Return (x, y) of the center of cell containing provided text 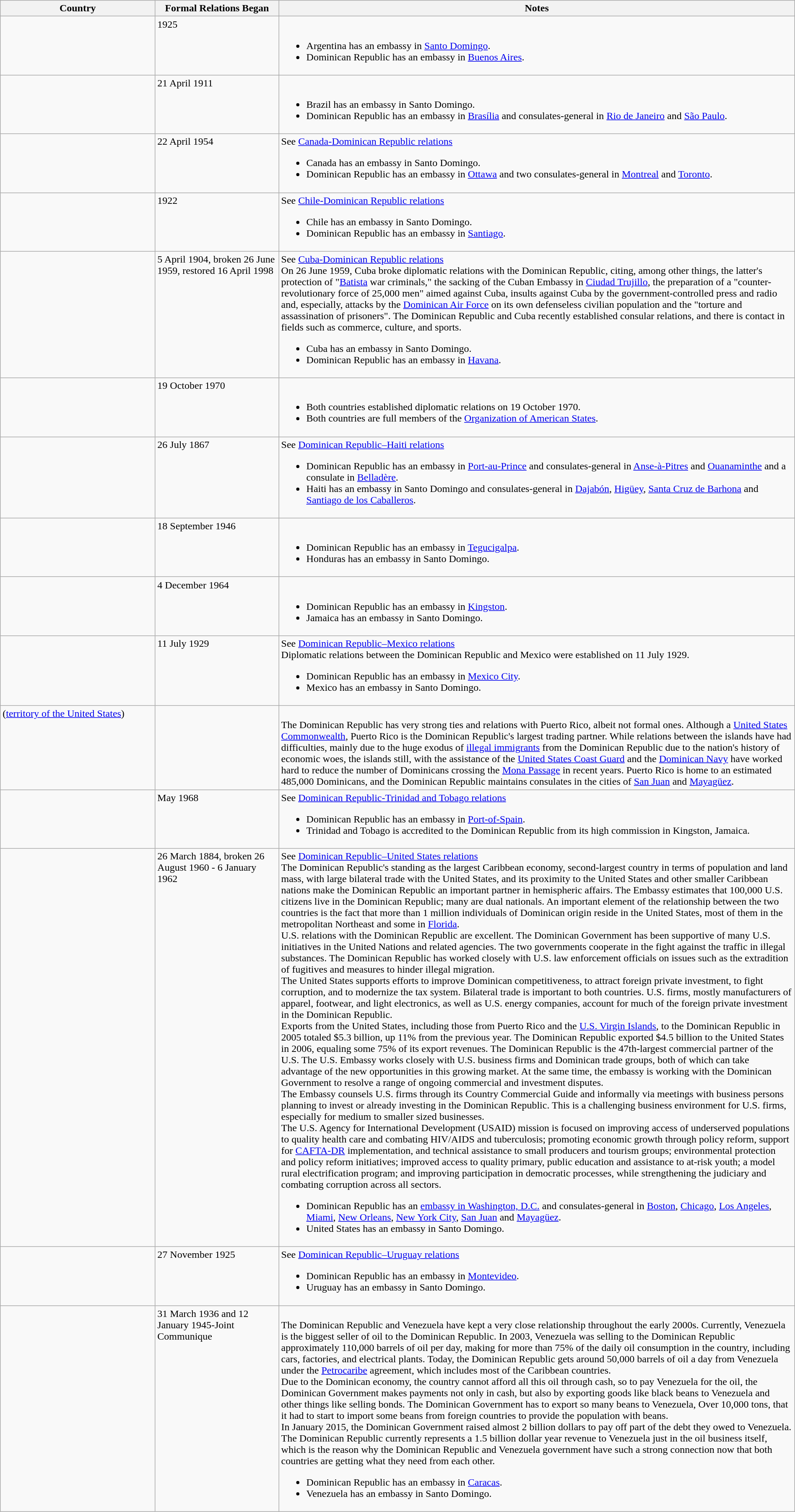
Country (78, 8)
Brazil has an embassy in Santo Domingo.Dominican Republic has an embassy in Brasília and consulates-general in Rio de Janeiro and São Paulo. (537, 104)
26 March 1884, broken 26 August 1960 - 6 January 1962 (217, 1048)
5 April 1904, broken 26 June 1959, restored 16 April 1998 (217, 315)
22 April 1954 (217, 163)
See Chile-Dominican Republic relationsChile has an embassy in Santo Domingo.Dominican Republic has an embassy in Santiago. (537, 222)
Notes (537, 8)
1925 (217, 46)
26 July 1867 (217, 477)
21 April 1911 (217, 104)
Dominican Republic has an embassy in Kingston.Jamaica has an embassy in Santo Domingo. (537, 606)
Both countries established diplomatic relations on 19 October 1970.Both countries are full members of the Organization of American States. (537, 407)
Argentina has an embassy in Santo Domingo.Dominican Republic has an embassy in Buenos Aires. (537, 46)
See Dominican Republic–Uruguay relationsDominican Republic has an embassy in Montevideo.Uruguay has an embassy in Santo Domingo. (537, 1276)
Dominican Republic has an embassy in Tegucigalpa.Honduras has an embassy in Santo Domingo. (537, 547)
May 1968 (217, 819)
(territory of the United States) (78, 747)
18 September 1946 (217, 547)
19 October 1970 (217, 407)
Formal Relations Began (217, 8)
4 December 1964 (217, 606)
31 March 1936 and 12 January 1945-Joint Communique (217, 1408)
27 November 1925 (217, 1276)
11 July 1929 (217, 670)
1922 (217, 222)
